For the text-containing cell, return its midpoint in [x, y] coordinate format. 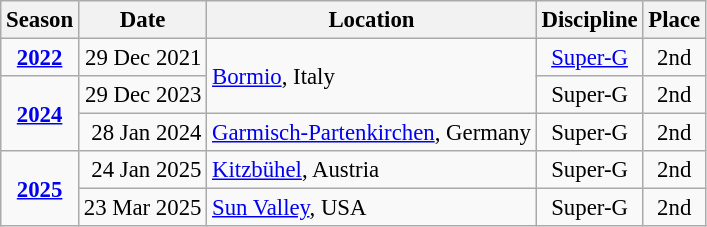
Season [40, 20]
Date [142, 20]
28 Jan 2024 [142, 133]
Place [674, 20]
Kitzbühel, Austria [372, 170]
Bormio, Italy [372, 76]
Garmisch-Partenkirchen, Germany [372, 133]
29 Dec 2023 [142, 95]
29 Dec 2021 [142, 58]
Location [372, 20]
24 Jan 2025 [142, 170]
23 Mar 2025 [142, 208]
2024 [40, 114]
2025 [40, 188]
Discipline [590, 20]
Sun Valley, USA [372, 208]
2022 [40, 58]
